Identify which cell holds the provided text, then report its (X, Y) central coordinate. 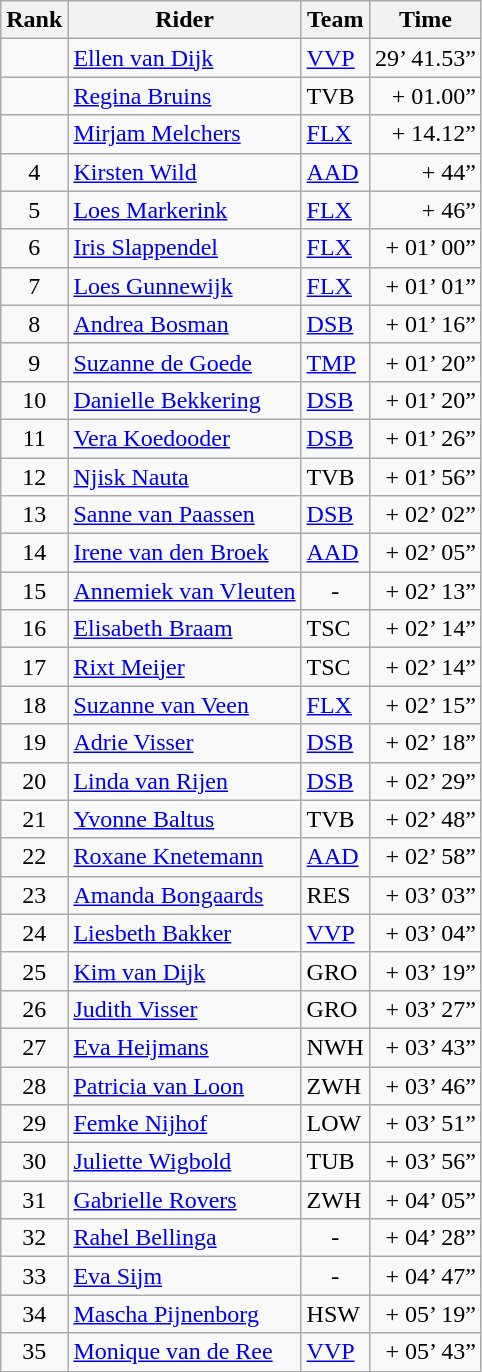
+ 04’ 28” (425, 1238)
Rider (184, 20)
17 (34, 667)
+ 14.12” (425, 134)
13 (34, 515)
+ 05’ 43” (425, 1352)
Liesbeth Bakker (184, 933)
28 (34, 1085)
+ 03’ 04” (425, 933)
Njisk Nauta (184, 477)
Team (335, 20)
Eva Sijm (184, 1276)
+ 02’ 05” (425, 553)
32 (34, 1238)
+ 05’ 19” (425, 1314)
TMP (335, 362)
+ 04’ 05” (425, 1200)
Adrie Visser (184, 743)
10 (34, 400)
24 (34, 933)
15 (34, 591)
+ 02’ 13” (425, 591)
16 (34, 629)
+ 03’ 27” (425, 1009)
+ 03’ 51” (425, 1124)
+ 04’ 47” (425, 1276)
HSW (335, 1314)
Suzanne de Goede (184, 362)
Ellen van Dijk (184, 58)
Kirsten Wild (184, 172)
Regina Bruins (184, 96)
8 (34, 324)
20 (34, 781)
RES (335, 895)
22 (34, 857)
31 (34, 1200)
29’ 41.53” (425, 58)
Vera Koedooder (184, 438)
26 (34, 1009)
33 (34, 1276)
Loes Gunnewijk (184, 286)
9 (34, 362)
Amanda Bongaards (184, 895)
27 (34, 1047)
+ 02’ 02” (425, 515)
11 (34, 438)
Mascha Pijnenborg (184, 1314)
Mirjam Melchers (184, 134)
+ 03’ 46” (425, 1085)
30 (34, 1162)
+ 01’ 01” (425, 286)
18 (34, 705)
+ 02’ 48” (425, 819)
+ 01’ 16” (425, 324)
+ 01’ 26” (425, 438)
Iris Slappendel (184, 248)
34 (34, 1314)
Patricia van Loon (184, 1085)
Sanne van Paassen (184, 515)
+ 03’ 56” (425, 1162)
29 (34, 1124)
Monique van de Ree (184, 1352)
LOW (335, 1124)
Irene van den Broek (184, 553)
Roxane Knetemann (184, 857)
+ 03’ 03” (425, 895)
+ 03’ 43” (425, 1047)
Kim van Dijk (184, 971)
Judith Visser (184, 1009)
5 (34, 210)
+ 02’ 18” (425, 743)
Time (425, 20)
+ 02’ 15” (425, 705)
Andrea Bosman (184, 324)
Gabrielle Rovers (184, 1200)
Rank (34, 20)
+ 01.00” (425, 96)
35 (34, 1352)
NWH (335, 1047)
23 (34, 895)
Femke Nijhof (184, 1124)
21 (34, 819)
Yvonne Baltus (184, 819)
14 (34, 553)
+ 46” (425, 210)
Suzanne van Veen (184, 705)
Linda van Rijen (184, 781)
+ 44” (425, 172)
+ 02’ 58” (425, 857)
Rahel Bellinga (184, 1238)
Juliette Wigbold (184, 1162)
25 (34, 971)
+ 03’ 19” (425, 971)
19 (34, 743)
12 (34, 477)
+ 01’ 56” (425, 477)
7 (34, 286)
Rixt Meijer (184, 667)
+ 01’ 00” (425, 248)
Danielle Bekkering (184, 400)
+ 02’ 29” (425, 781)
Annemiek van Vleuten (184, 591)
Elisabeth Braam (184, 629)
Eva Heijmans (184, 1047)
4 (34, 172)
6 (34, 248)
Loes Markerink (184, 210)
TUB (335, 1162)
